Output the (x, y) coordinate of the center of the cell containing the given text.  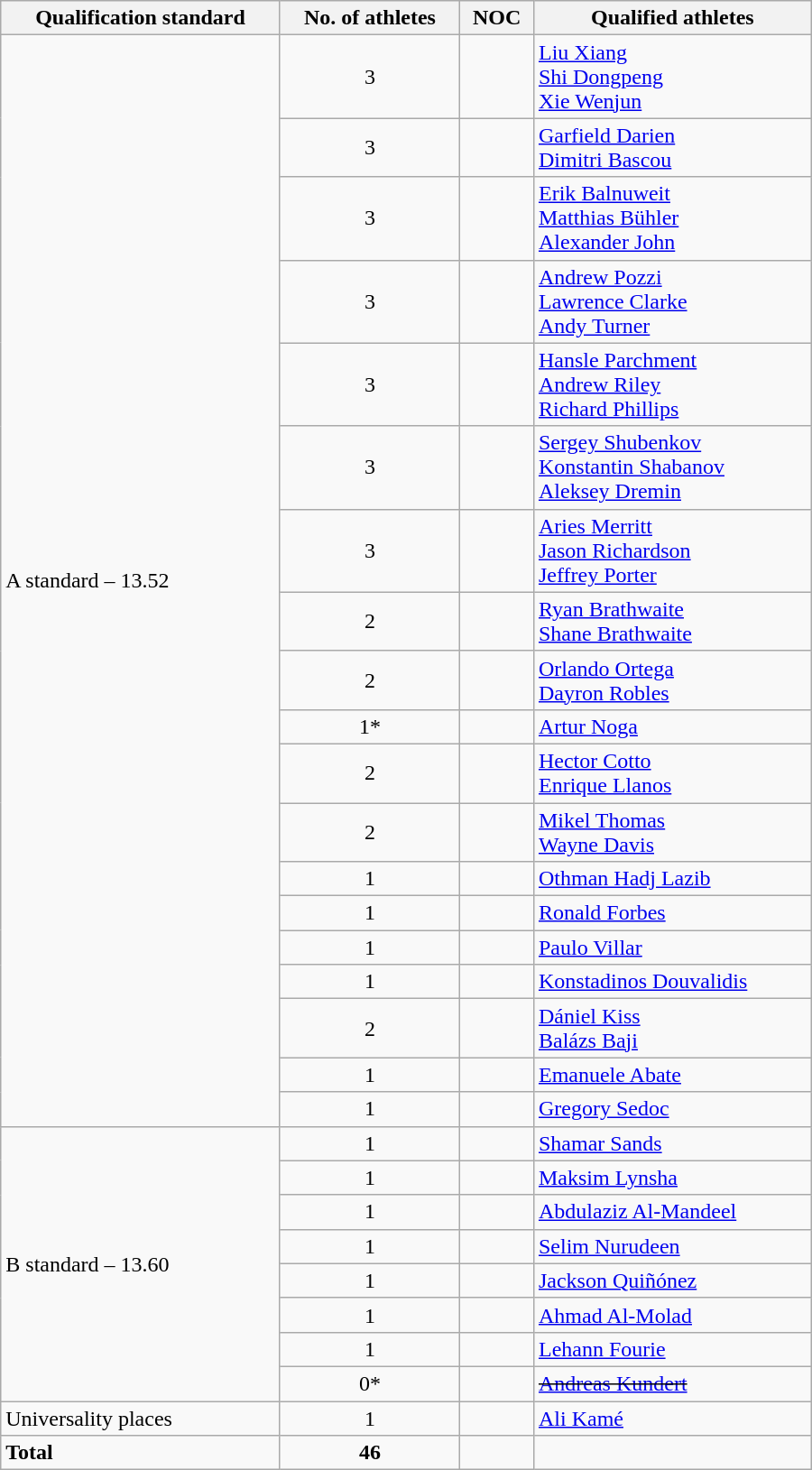
Maksim Lynsha (672, 1178)
Orlando OrtegaDayron Robles (672, 680)
Selim Nurudeen (672, 1246)
Lehann Fourie (672, 1349)
Total (141, 1453)
Jackson Quiñónez (672, 1280)
Konstadinos Douvalidis (672, 982)
Mikel ThomasWayne Davis (672, 832)
Dániel KissBalázs Baji (672, 1029)
Garfield Darien Dimitri Bascou (672, 148)
Andreas Kundert (672, 1383)
Andrew PozziLawrence ClarkeAndy Turner (672, 301)
No. of athletes (370, 18)
Ronald Forbes (672, 913)
Aries MerrittJason RichardsonJeffrey Porter (672, 550)
A standard – 13.52 (141, 581)
Ryan BrathwaiteShane Brathwaite (672, 621)
Artur Noga (672, 726)
0* (370, 1383)
Erik BalnuweitMatthias BühlerAlexander John (672, 218)
Qualified athletes (672, 18)
Sergey ShubenkovKonstantin ShabanovAleksey Dremin (672, 467)
Abdulaziz Al-Mandeel (672, 1212)
1* (370, 726)
B standard – 13.60 (141, 1263)
Emanuele Abate (672, 1075)
Othman Hadj Lazib (672, 879)
Shamar Sands (672, 1143)
Qualification standard (141, 18)
Hansle ParchmentAndrew RileyRichard Phillips (672, 384)
Universality places (141, 1418)
Gregory Sedoc (672, 1109)
NOC (497, 18)
Ahmad Al-Molad (672, 1315)
Hector CottoEnrique Llanos (672, 772)
Ali Kamé (672, 1418)
46 (370, 1453)
Paulo Villar (672, 948)
Liu XiangShi DongpengXie Wenjun (672, 77)
